Locate the cell with the specified text and output its [x, y] center coordinate. 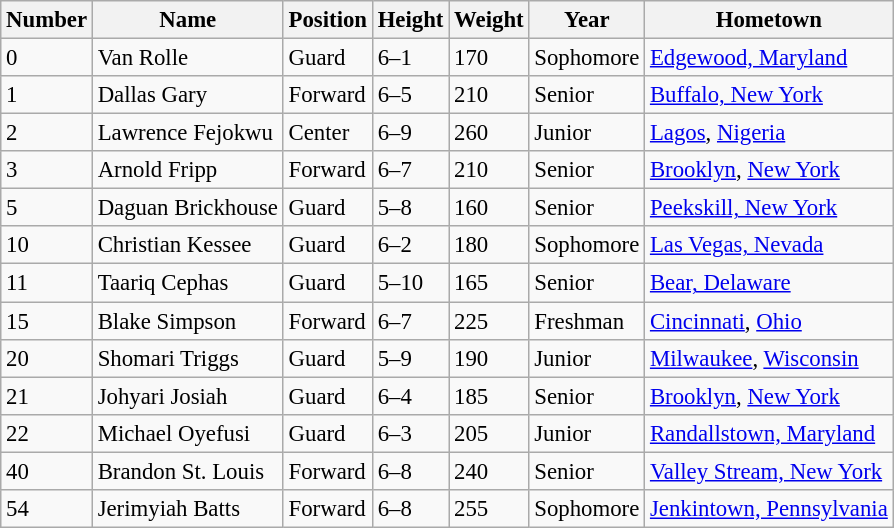
Cincinnati, Ohio [770, 321]
Michael Oyefusi [188, 433]
Freshman [587, 321]
3 [47, 170]
Year [587, 20]
0 [47, 58]
240 [489, 471]
Brandon St. Louis [188, 471]
205 [489, 433]
5–10 [410, 283]
Bear, Delaware [770, 283]
2 [47, 133]
Van Rolle [188, 58]
20 [47, 358]
Hometown [770, 20]
Dallas Gary [188, 95]
Daguan Brickhouse [188, 208]
21 [47, 396]
22 [47, 433]
180 [489, 245]
6–5 [410, 95]
Lagos, Nigeria [770, 133]
Peekskill, New York [770, 208]
Buffalo, New York [770, 95]
5–8 [410, 208]
10 [47, 245]
165 [489, 283]
Christian Kessee [188, 245]
170 [489, 58]
185 [489, 396]
Weight [489, 20]
Center [328, 133]
260 [489, 133]
40 [47, 471]
54 [47, 509]
6–1 [410, 58]
Name [188, 20]
Shomari Triggs [188, 358]
Blake Simpson [188, 321]
Edgewood, Maryland [770, 58]
Taariq Cephas [188, 283]
190 [489, 358]
Number [47, 20]
Valley Stream, New York [770, 471]
5–9 [410, 358]
Height [410, 20]
Arnold Fripp [188, 170]
Position [328, 20]
255 [489, 509]
6–3 [410, 433]
1 [47, 95]
Jenkintown, Pennsylvania [770, 509]
6–4 [410, 396]
6–2 [410, 245]
Randallstown, Maryland [770, 433]
11 [47, 283]
Lawrence Fejokwu [188, 133]
Johyari Josiah [188, 396]
Jerimyiah Batts [188, 509]
160 [489, 208]
5 [47, 208]
Las Vegas, Nevada [770, 245]
15 [47, 321]
6–9 [410, 133]
Milwaukee, Wisconsin [770, 358]
225 [489, 321]
